Find where the given text appears and provide that cell's center as [X, Y] coordinate. 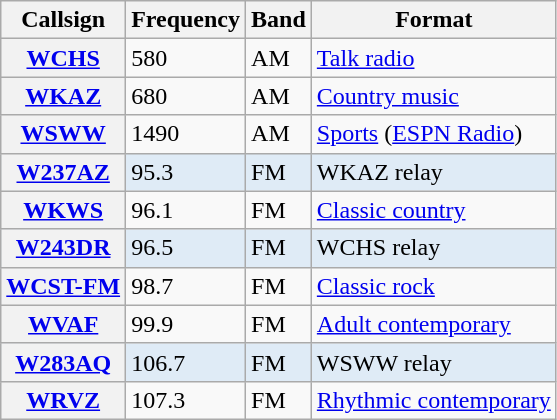
WKWS [64, 210]
Format [434, 20]
W283AQ [64, 362]
Adult contemporary [434, 324]
W237AZ [64, 172]
WKAZ relay [434, 172]
WRVZ [64, 400]
Classic rock [434, 286]
95.3 [186, 172]
Rhythmic contemporary [434, 400]
Frequency [186, 20]
106.7 [186, 362]
Country music [434, 96]
WCHS relay [434, 248]
96.5 [186, 248]
WKAZ [64, 96]
WVAF [64, 324]
107.3 [186, 400]
1490 [186, 134]
680 [186, 96]
Callsign [64, 20]
Sports (ESPN Radio) [434, 134]
WCST-FM [64, 286]
WSWW relay [434, 362]
Band [279, 20]
99.9 [186, 324]
WSWW [64, 134]
Talk radio [434, 58]
WCHS [64, 58]
96.1 [186, 210]
98.7 [186, 286]
Classic country [434, 210]
W243DR [64, 248]
580 [186, 58]
